Provide the [X, Y] coordinate of the cell's center where the given text is located.  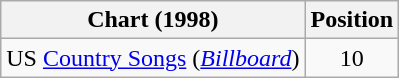
Position [352, 20]
Chart (1998) [153, 20]
US Country Songs (Billboard) [153, 58]
10 [352, 58]
